Locate the cell with the specified text and output its (X, Y) center coordinate. 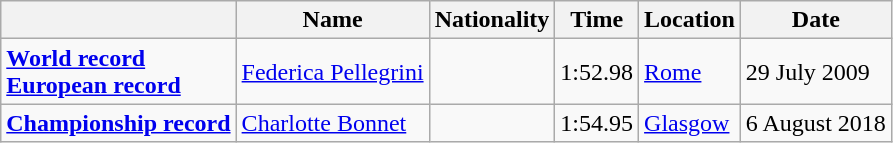
Name (332, 20)
Date (816, 20)
Federica Pellegrini (332, 72)
1:54.95 (597, 123)
Glasgow (690, 123)
World recordEuropean record (118, 72)
29 July 2009 (816, 72)
1:52.98 (597, 72)
Time (597, 20)
Nationality (492, 20)
Location (690, 20)
Championship record (118, 123)
Rome (690, 72)
6 August 2018 (816, 123)
Charlotte Bonnet (332, 123)
